Extract the [X, Y] coordinate from the center of the cell holding the provided text.  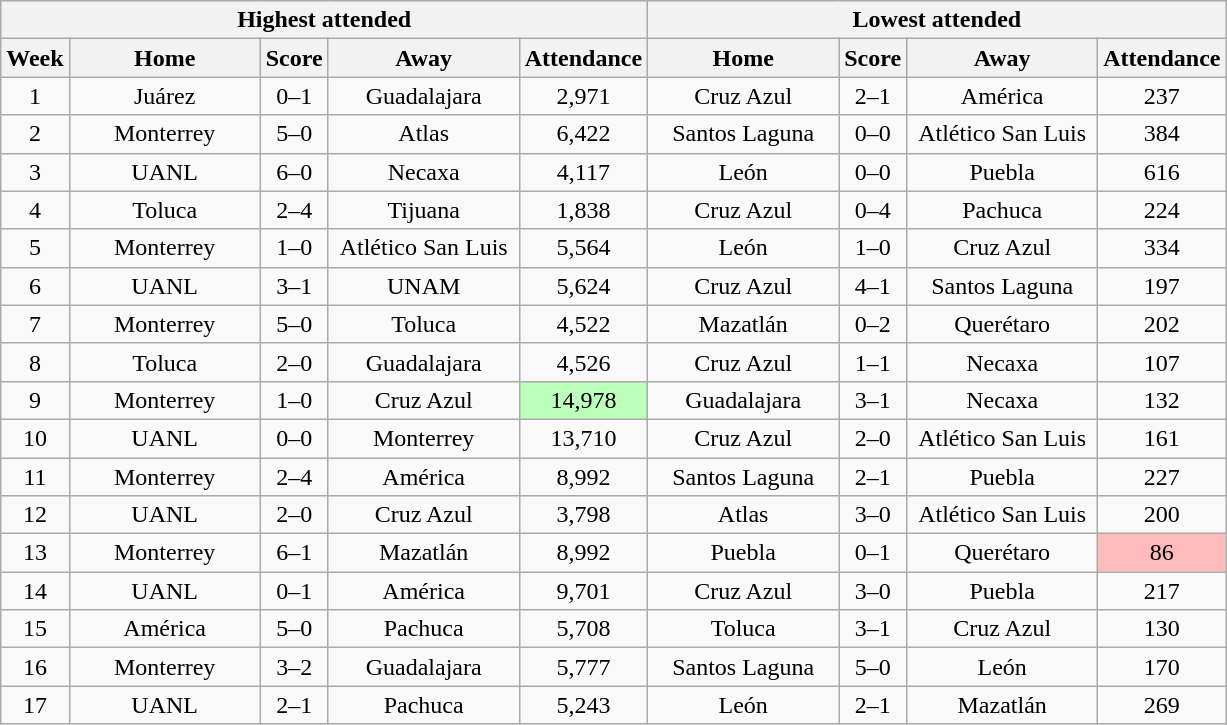
7 [35, 324]
6 [35, 286]
384 [1162, 134]
15 [35, 629]
13 [35, 553]
14,978 [583, 400]
4–1 [873, 286]
269 [1162, 705]
107 [1162, 362]
10 [35, 438]
6–1 [294, 553]
197 [1162, 286]
5,708 [583, 629]
Week [35, 58]
Lowest attended [937, 20]
130 [1162, 629]
227 [1162, 477]
13,710 [583, 438]
0–4 [873, 210]
170 [1162, 667]
2 [35, 134]
1 [35, 96]
Juárez [164, 96]
4,526 [583, 362]
5,777 [583, 667]
2,971 [583, 96]
14 [35, 591]
Highest attended [324, 20]
224 [1162, 210]
16 [35, 667]
0–2 [873, 324]
3–2 [294, 667]
4,522 [583, 324]
5,243 [583, 705]
Tijuana [424, 210]
4,117 [583, 172]
237 [1162, 96]
161 [1162, 438]
UNAM [424, 286]
616 [1162, 172]
334 [1162, 248]
4 [35, 210]
17 [35, 705]
6,422 [583, 134]
9,701 [583, 591]
9 [35, 400]
200 [1162, 515]
5,624 [583, 286]
1–1 [873, 362]
3,798 [583, 515]
11 [35, 477]
6–0 [294, 172]
12 [35, 515]
86 [1162, 553]
202 [1162, 324]
8 [35, 362]
5 [35, 248]
217 [1162, 591]
1,838 [583, 210]
132 [1162, 400]
5,564 [583, 248]
3 [35, 172]
